Search for the cell housing the specified text and yield its [x, y] center coordinate. 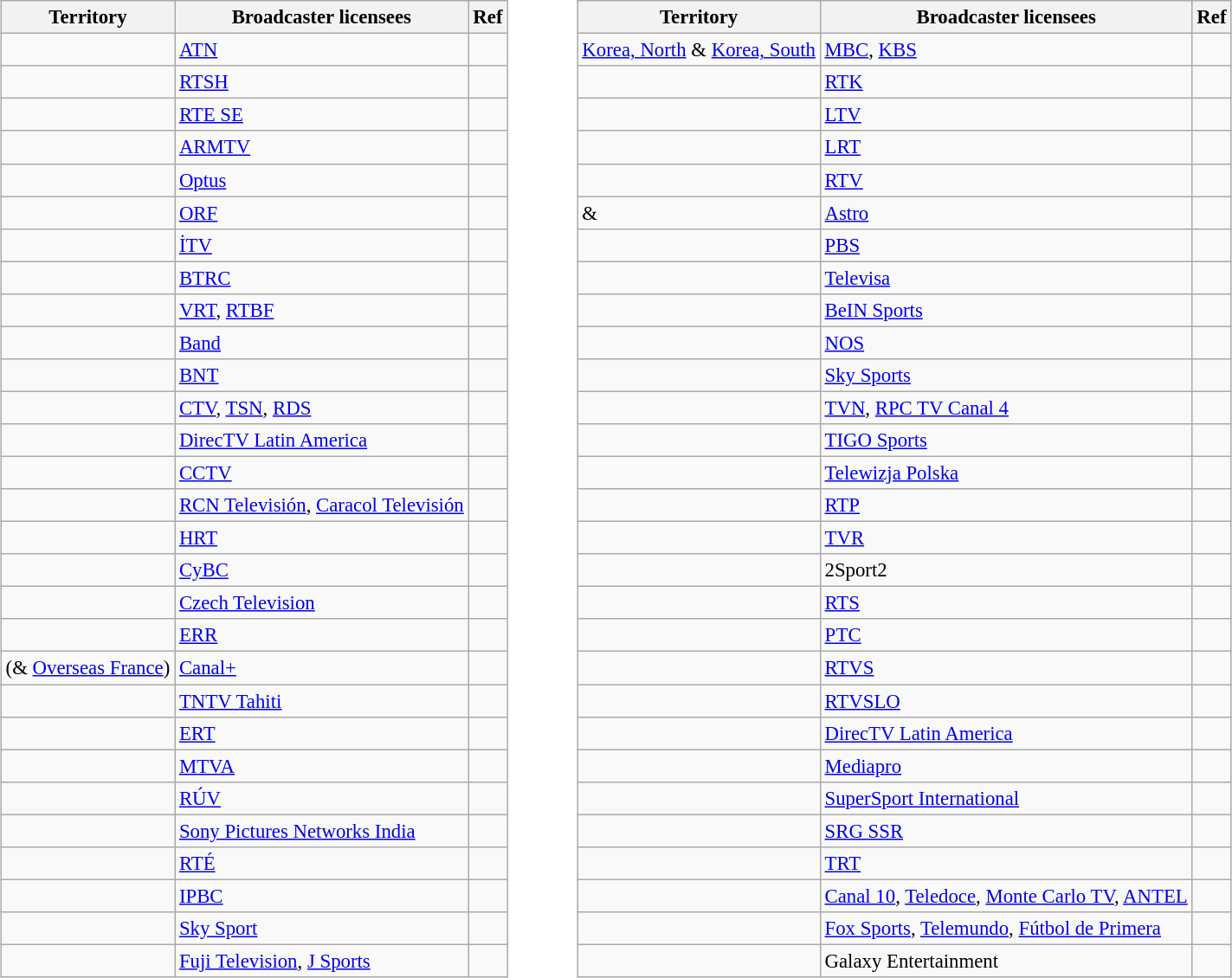
Band [322, 343]
RTK [1006, 82]
Galaxy Entertainment [1006, 961]
IPBC [322, 896]
RCN Televisión, Caracol Televisión [322, 505]
VRT, RTBF [322, 310]
RTÉ [322, 863]
Sony Pictures Networks India [322, 831]
Telewizja Polska [1006, 473]
Korea, North & Korea, South [699, 50]
BNT [322, 376]
2Sport2 [1006, 570]
NOS [1006, 343]
RÚV [322, 798]
RTSH [322, 82]
TVN, RPC TV Canal 4 [1006, 408]
Astro [1006, 213]
Canal 10, Teledoce, Monte Carlo TV, ANTEL [1006, 896]
Czech Television [322, 603]
TRT [1006, 863]
RTVS [1006, 668]
CTV, TSN, RDS [322, 408]
CyBC [322, 570]
İTV [322, 245]
RTP [1006, 505]
Sky Sport [322, 929]
TIGO Sports [1006, 441]
ERR [322, 635]
RTV [1006, 180]
TVR [1006, 538]
CCTV [322, 473]
Fuji Television, J Sports [322, 961]
Canal+ [322, 668]
TNTV Tahiti [322, 700]
ERT [322, 733]
MTVA [322, 766]
& [699, 213]
ORF [322, 213]
LRT [1006, 147]
HRT [322, 538]
Sky Sports [1006, 376]
RTS [1006, 603]
BeIN Sports [1006, 310]
ARMTV [322, 147]
SuperSport International [1006, 798]
ATN [322, 50]
PBS [1006, 245]
RTE SE [322, 115]
SRG SSR [1006, 831]
Optus [322, 180]
(& Overseas France) [87, 668]
MBC, KBS [1006, 50]
RTVSLO [1006, 700]
Fox Sports, Telemundo, Fútbol de Primera [1006, 929]
BTRC [322, 278]
Televisa [1006, 278]
LTV [1006, 115]
РТС [1006, 635]
Mediapro [1006, 766]
